Search for the cell housing the specified text and yield its (X, Y) center coordinate. 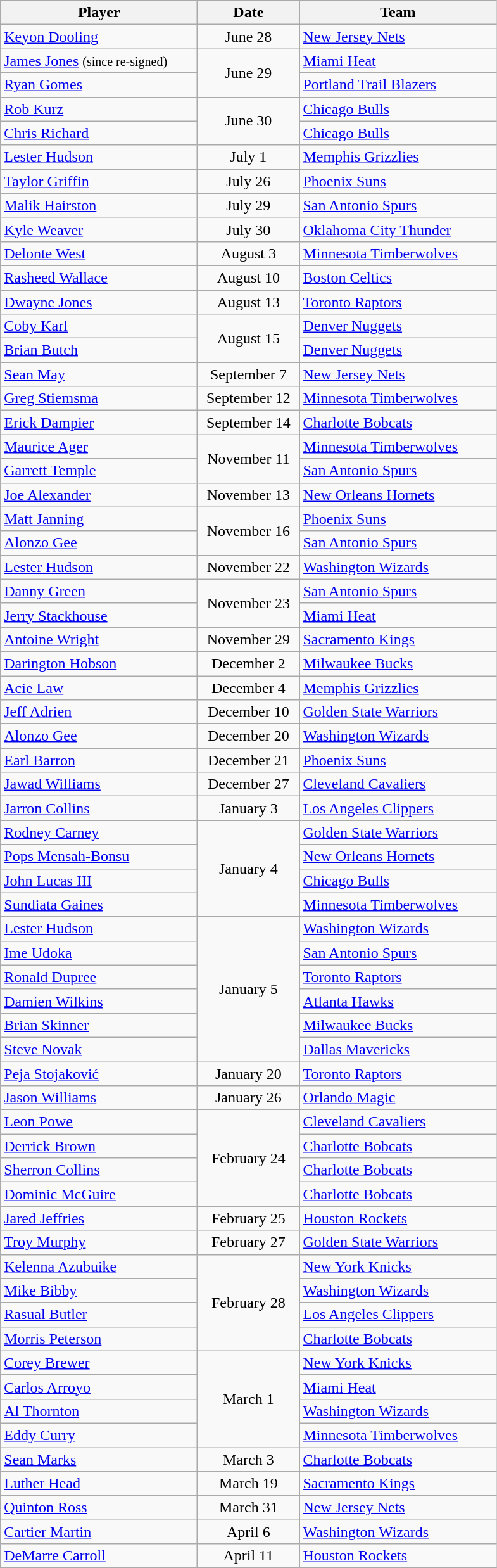
Eddy Curry (99, 1435)
January 20 (248, 1074)
April 6 (248, 1532)
Luther Head (99, 1484)
Joe Alexander (99, 495)
Mike Bibby (99, 1291)
July 26 (248, 181)
Keyon Dooling (99, 37)
Sean May (99, 374)
Danny Green (99, 591)
Erick Dampier (99, 423)
August 10 (248, 277)
June 29 (248, 73)
June 28 (248, 37)
December 4 (248, 687)
Antoine Wright (99, 639)
Chris Richard (99, 133)
March 19 (248, 1484)
November 16 (248, 531)
Kelenna Azubuike (99, 1266)
January 3 (248, 808)
Rob Kurz (99, 109)
Darington Hobson (99, 663)
Date (248, 13)
Corey Brewer (99, 1363)
Jerry Stackhouse (99, 615)
August 15 (248, 338)
James Jones (since re-signed) (99, 61)
Ronald Dupree (99, 977)
April 11 (248, 1556)
February 24 (248, 1158)
November 11 (248, 459)
Dwayne Jones (99, 302)
Atlanta Hawks (398, 1001)
December 21 (248, 760)
July 30 (248, 229)
December 20 (248, 736)
Earl Barron (99, 760)
Team (398, 13)
July 29 (248, 205)
Rasual Butler (99, 1315)
Dominic McGuire (99, 1194)
Al Thornton (99, 1411)
January 4 (248, 869)
Sundiata Gaines (99, 905)
Rasheed Wallace (99, 277)
Boston Celtics (398, 277)
Pops Mensah-Bonsu (99, 857)
Delonte West (99, 253)
Player (99, 13)
June 30 (248, 121)
Cartier Martin (99, 1532)
September 7 (248, 374)
Kyle Weaver (99, 229)
September 14 (248, 423)
Sean Marks (99, 1459)
Greg Stiemsma (99, 398)
Peja Stojaković (99, 1074)
August 3 (248, 253)
November 22 (248, 567)
Acie Law (99, 687)
Portland Trail Blazers (398, 85)
Brian Butch (99, 350)
Matt Janning (99, 519)
February 28 (248, 1303)
February 25 (248, 1218)
November 13 (248, 495)
March 3 (248, 1459)
December 27 (248, 784)
January 5 (248, 989)
Damien Wilkins (99, 1001)
November 23 (248, 603)
November 29 (248, 639)
Troy Murphy (99, 1242)
Quinton Ross (99, 1508)
Jason Williams (99, 1098)
Jared Jeffries (99, 1218)
Malik Hairston (99, 205)
Coby Karl (99, 326)
Garrett Temple (99, 471)
Jawad Williams (99, 784)
Rodney Carney (99, 832)
Jeff Adrien (99, 712)
Derrick Brown (99, 1146)
December 2 (248, 663)
Sherron Collins (99, 1170)
John Lucas III (99, 881)
Steve Novak (99, 1049)
Brian Skinner (99, 1025)
Ime Udoka (99, 953)
Orlando Magic (398, 1098)
Morris Peterson (99, 1339)
December 10 (248, 712)
March 1 (248, 1399)
Jarron Collins (99, 808)
Leon Powe (99, 1122)
March 31 (248, 1508)
January 26 (248, 1098)
Dallas Mavericks (398, 1049)
July 1 (248, 157)
September 12 (248, 398)
August 13 (248, 302)
Taylor Griffin (99, 181)
Carlos Arroyo (99, 1387)
DeMarre Carroll (99, 1556)
Maurice Ager (99, 447)
Oklahoma City Thunder (398, 229)
Ryan Gomes (99, 85)
February 27 (248, 1242)
